Output the [X, Y] coordinate of the center of the cell containing the given text.  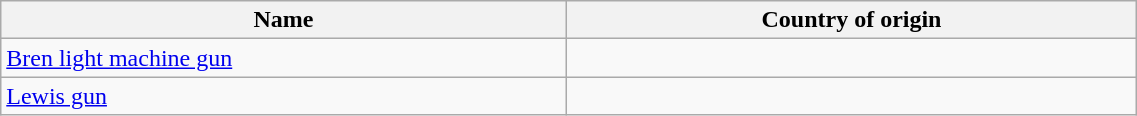
Name [284, 20]
Bren light machine gun [284, 58]
Lewis gun [284, 96]
Country of origin [852, 20]
